Find where the given text appears and provide that cell's center as (x, y) coordinate. 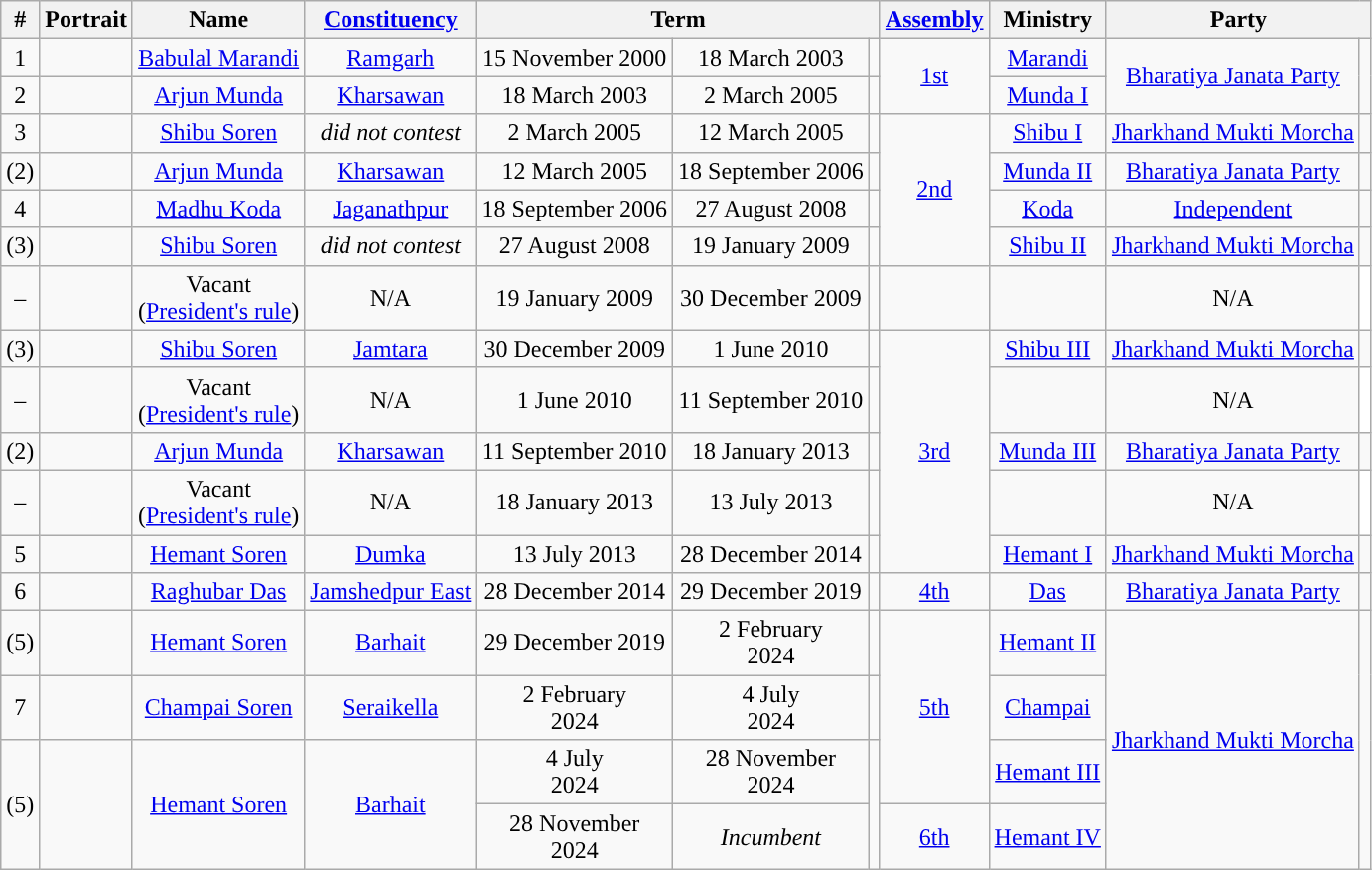
Jamtara (391, 349)
Portrait (86, 20)
Constituency (391, 20)
Das (1047, 592)
Independent (1233, 209)
4th (934, 592)
Dumka (391, 553)
# (20, 20)
Hemant IV (1047, 836)
Ministry (1047, 20)
Ramgarh (391, 58)
Seraikella (391, 707)
Shibu I (1047, 133)
3 (20, 133)
Raghubar Das (218, 592)
1 (20, 58)
Incumbent (771, 836)
Munda I (1047, 95)
5 (20, 553)
Term (678, 20)
2 (20, 95)
1st (934, 76)
6th (934, 836)
Hemant III (1047, 773)
15 November 2000 (575, 58)
Madhu Koda (218, 209)
Babulal Marandi (218, 58)
Party (1238, 20)
Name (218, 20)
Assembly (934, 20)
Munda III (1047, 451)
Shibu II (1047, 246)
Jamshedpur East (391, 592)
3rd (934, 451)
Munda II (1047, 171)
Champai Soren (218, 707)
7 (20, 707)
Hemant II (1047, 644)
Champai (1047, 707)
Marandi (1047, 58)
4 (20, 209)
6 (20, 592)
Shibu III (1047, 349)
Jaganathpur (391, 209)
Hemant I (1047, 553)
Koda (1047, 209)
5th (934, 707)
2nd (934, 190)
